Return the [X, Y] coordinate for the center point of the cell that contains the specified text.  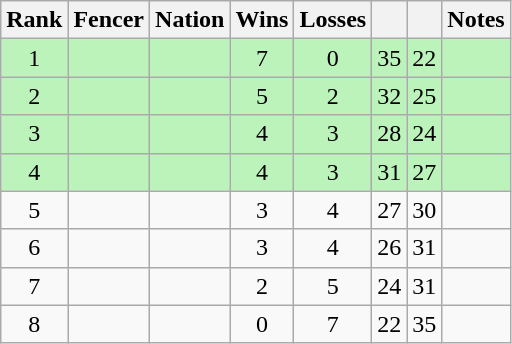
Rank [34, 20]
Notes [476, 20]
25 [424, 96]
1 [34, 58]
26 [390, 248]
Losses [333, 20]
Nation [190, 20]
32 [390, 96]
30 [424, 210]
8 [34, 324]
6 [34, 248]
Wins [262, 20]
28 [390, 134]
Fencer [109, 20]
